Provide the (X, Y) coordinate of the cell's center where the given text is located.  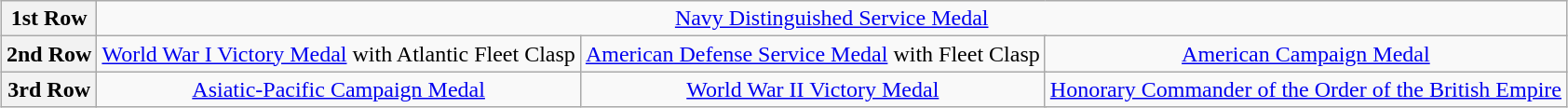
2nd Row (48, 54)
World War I Victory Medal with Atlantic Fleet Clasp (339, 54)
Asiatic-Pacific Campaign Medal (339, 89)
World War II Victory Medal (812, 89)
1st Row (48, 19)
Navy Distinguished Service Medal (832, 19)
Honorary Commander of the Order of the British Empire (1305, 89)
3rd Row (48, 89)
American Campaign Medal (1305, 54)
American Defense Service Medal with Fleet Clasp (812, 54)
